Return (x, y) of the center of cell containing provided text 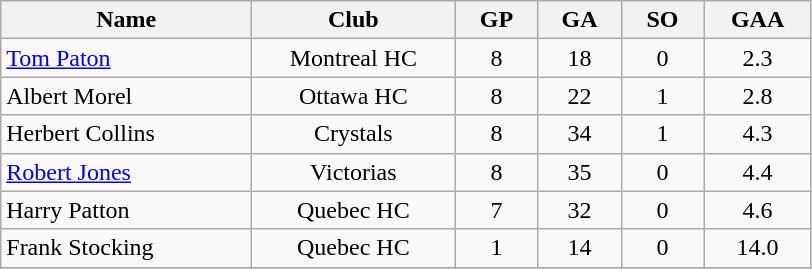
4.6 (758, 210)
Frank Stocking (126, 248)
Albert Morel (126, 96)
Crystals (354, 134)
34 (580, 134)
Harry Patton (126, 210)
14 (580, 248)
22 (580, 96)
Montreal HC (354, 58)
2.8 (758, 96)
14.0 (758, 248)
GA (580, 20)
Name (126, 20)
GP (496, 20)
Victorias (354, 172)
2.3 (758, 58)
Herbert Collins (126, 134)
Tom Paton (126, 58)
SO (662, 20)
35 (580, 172)
4.4 (758, 172)
GAA (758, 20)
18 (580, 58)
32 (580, 210)
7 (496, 210)
4.3 (758, 134)
Robert Jones (126, 172)
Ottawa HC (354, 96)
Club (354, 20)
